Pinpoint the cell where the given text exists, returning its [x, y] midpoint coordinate. 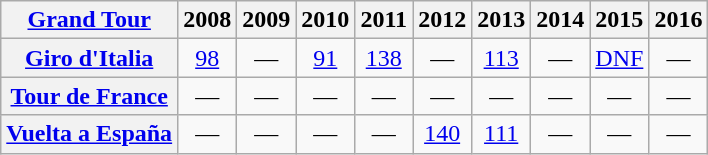
Tour de France [90, 96]
DNF [620, 58]
2009 [266, 20]
2014 [560, 20]
2012 [442, 20]
140 [442, 134]
2008 [208, 20]
98 [208, 58]
2011 [384, 20]
138 [384, 58]
Giro d'Italia [90, 58]
Grand Tour [90, 20]
2016 [678, 20]
2015 [620, 20]
2013 [502, 20]
91 [326, 58]
111 [502, 134]
2010 [326, 20]
Vuelta a España [90, 134]
113 [502, 58]
